Extract the (x, y) coordinate from the center of the cell holding the provided text.  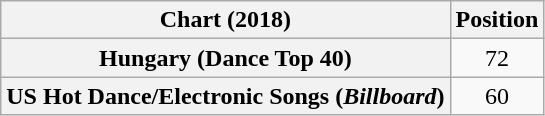
Position (497, 20)
Hungary (Dance Top 40) (226, 58)
60 (497, 96)
US Hot Dance/Electronic Songs (Billboard) (226, 96)
72 (497, 58)
Chart (2018) (226, 20)
